Find where the given text appears and provide that cell's center as [X, Y] coordinate. 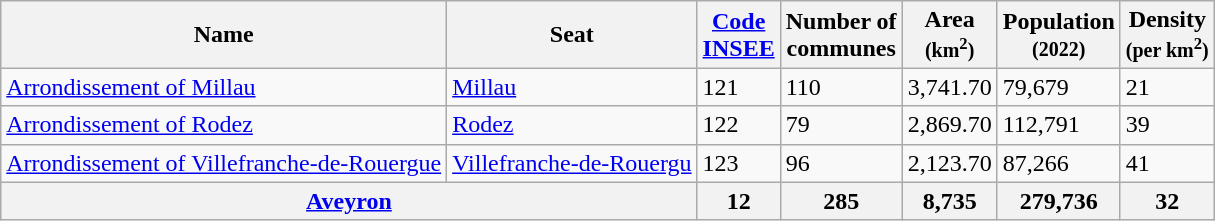
112,791 [1058, 125]
285 [841, 201]
CodeINSEE [738, 34]
2,123.70 [950, 163]
121 [738, 87]
Number ofcommunes [841, 34]
Villefranche-de-Rouergu [572, 163]
96 [841, 163]
122 [738, 125]
Arrondissement of Rodez [224, 125]
Name [224, 34]
79,679 [1058, 87]
8,735 [950, 201]
41 [1167, 163]
21 [1167, 87]
2,869.70 [950, 125]
12 [738, 201]
Population(2022) [1058, 34]
Density(per km2) [1167, 34]
Area(km2) [950, 34]
Aveyron [349, 201]
Arrondissement of Millau [224, 87]
110 [841, 87]
Seat [572, 34]
Arrondissement of Villefranche-de-Rouergue [224, 163]
Millau [572, 87]
32 [1167, 201]
Rodez [572, 125]
279,736 [1058, 201]
79 [841, 125]
39 [1167, 125]
87,266 [1058, 163]
3,741.70 [950, 87]
123 [738, 163]
